Determine the (X, Y) coordinate at the center of the cell enclosing the given text.  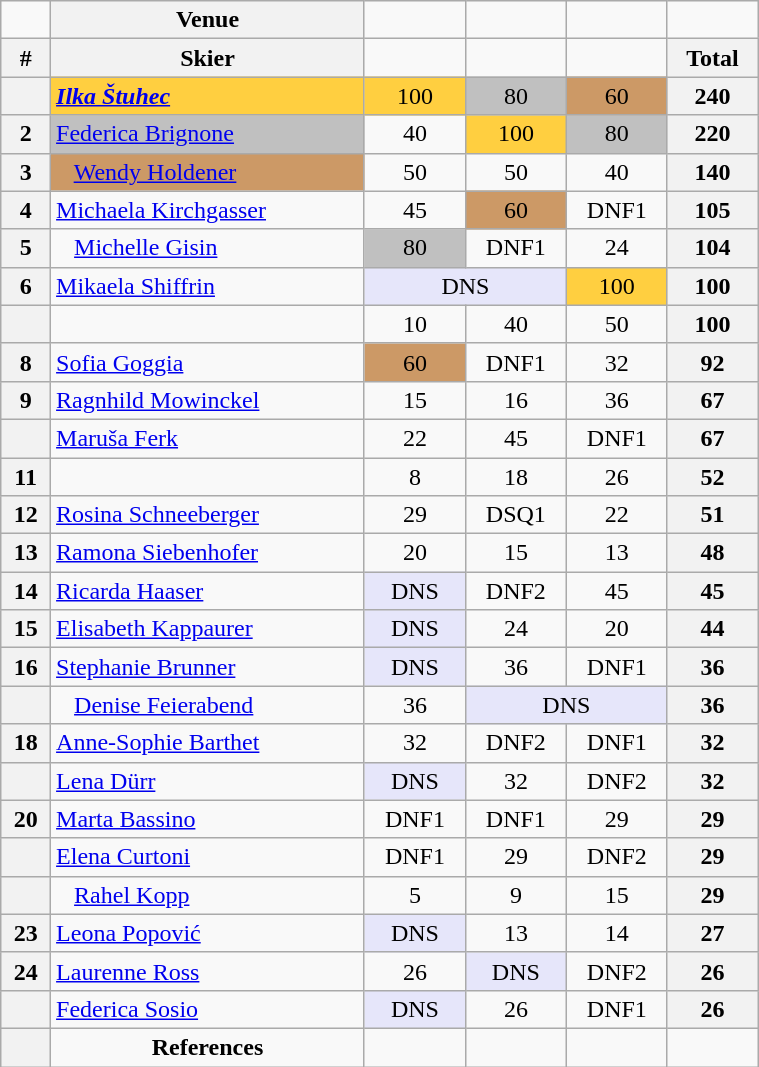
2 (26, 134)
92 (712, 362)
Ricarda Haaser (208, 591)
Stephanie Brunner (208, 667)
Lena Dürr (208, 781)
DSQ1 (516, 515)
10 (414, 324)
51 (712, 515)
140 (712, 172)
Elena Curtoni (208, 857)
Mikaela Shiffrin (208, 286)
Rosina Schneeberger (208, 515)
Maruša Ferk (208, 438)
Wendy Holdener (208, 172)
Leona Popović (208, 933)
23 (26, 933)
Anne-Sophie Barthet (208, 743)
240 (712, 96)
48 (712, 553)
# (26, 58)
Federica Sosio (208, 1009)
References (208, 1047)
Venue (208, 20)
220 (712, 134)
Ilka Štuhec (208, 96)
12 (26, 515)
Ragnhild Mowinckel (208, 400)
Sofia Goggia (208, 362)
Elisabeth Kappaurer (208, 629)
44 (712, 629)
27 (712, 933)
3 (26, 172)
Laurenne Ross (208, 971)
Federica Brignone (208, 134)
Michaela Kirchgasser (208, 210)
Ramona Siebenhofer (208, 553)
6 (26, 286)
104 (712, 248)
Rahel Kopp (208, 895)
Denise Feierabend (208, 705)
Total (712, 58)
11 (26, 477)
4 (26, 210)
Skier (208, 58)
105 (712, 210)
52 (712, 477)
Michelle Gisin (208, 248)
Marta Bassino (208, 819)
